Locate the cell with the specified text and output its [x, y] center coordinate. 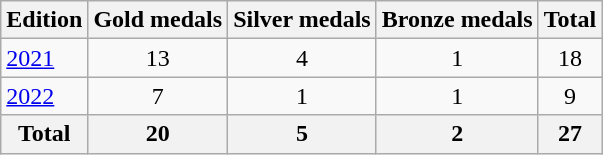
7 [158, 96]
18 [570, 58]
Silver medals [302, 20]
Bronze medals [457, 20]
Gold medals [158, 20]
4 [302, 58]
9 [570, 96]
13 [158, 58]
5 [302, 134]
Edition [44, 20]
2 [457, 134]
20 [158, 134]
27 [570, 134]
2022 [44, 96]
2021 [44, 58]
